Detect which cell encompasses the target text, then output its (X, Y) center coordinate. 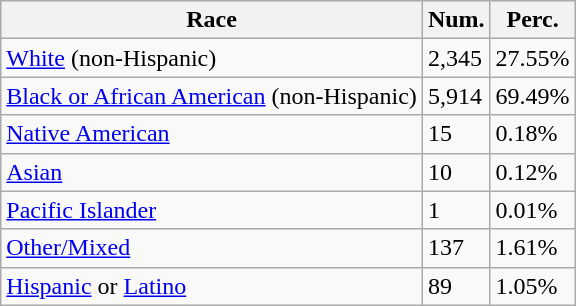
Other/Mixed (212, 248)
69.49% (532, 96)
Pacific Islander (212, 210)
0.01% (532, 210)
Asian (212, 172)
Hispanic or Latino (212, 286)
Perc. (532, 20)
0.12% (532, 172)
10 (456, 172)
Black or African American (non-Hispanic) (212, 96)
Race (212, 20)
15 (456, 134)
137 (456, 248)
1.61% (532, 248)
White (non-Hispanic) (212, 58)
2,345 (456, 58)
89 (456, 286)
5,914 (456, 96)
1 (456, 210)
27.55% (532, 58)
Num. (456, 20)
0.18% (532, 134)
1.05% (532, 286)
Native American (212, 134)
